Extract the (x, y) coordinate from the center of the cell holding the provided text.  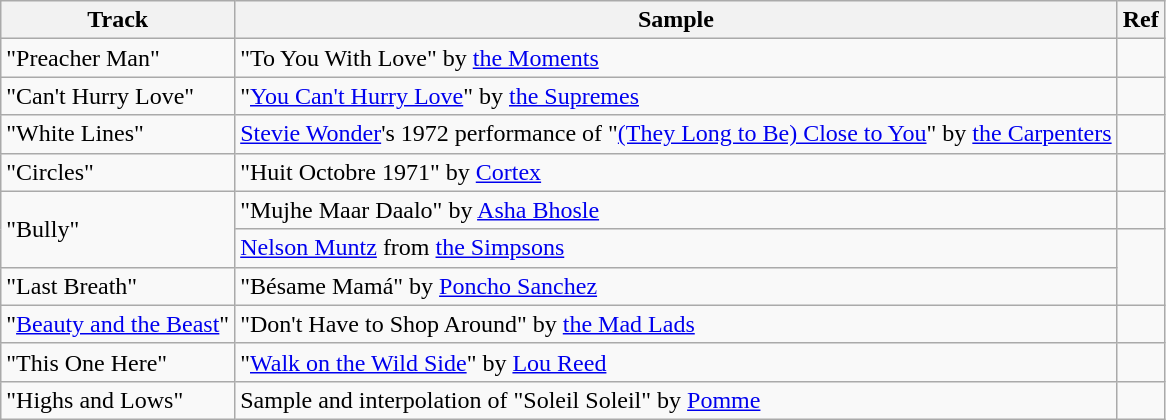
"Don't Have to Shop Around" by the Mad Lads (676, 324)
"Last Breath" (118, 286)
"Mujhe Maar Daalo" by Asha Bhosle (676, 210)
"Preacher Man" (118, 58)
"Circles" (118, 172)
Track (118, 20)
"Can't Hurry Love" (118, 96)
Sample and interpolation of "Soleil Soleil" by Pomme (676, 400)
"Bésame Mamá" by Poncho Sanchez (676, 286)
Sample (676, 20)
"White Lines" (118, 134)
"Highs and Lows" (118, 400)
"This One Here" (118, 362)
Stevie Wonder's 1972 performance of "(They Long to Be) Close to You" by the Carpenters (676, 134)
Nelson Muntz from the Simpsons (676, 248)
"Bully" (118, 229)
"Beauty and the Beast" (118, 324)
"Walk on the Wild Side" by Lou Reed (676, 362)
"To You With Love" by the Moments (676, 58)
"Huit Octobre 1971" by Cortex (676, 172)
"You Can't Hurry Love" by the Supremes (676, 96)
Ref (1140, 20)
